Detect which cell encompasses the target text, then output its [x, y] center coordinate. 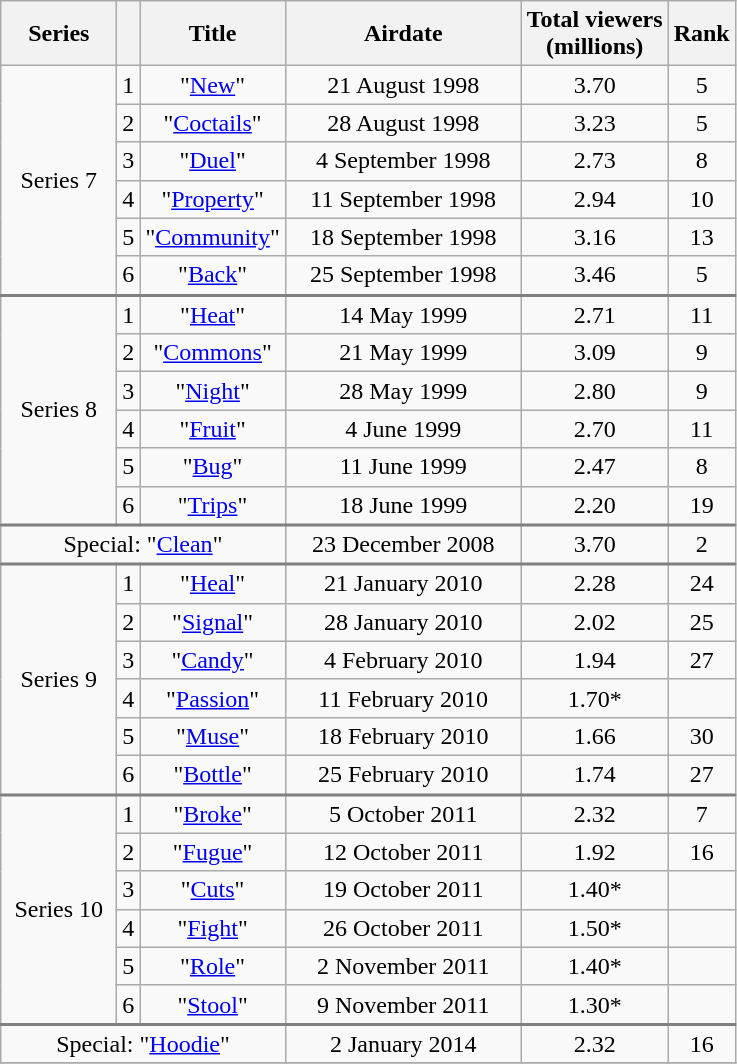
4 June 1999 [403, 429]
13 [702, 237]
Special: "Clean" [143, 545]
2.28 [594, 584]
"Back" [212, 276]
"Fugue" [212, 852]
Series 9 [59, 679]
25 February 2010 [403, 774]
"Broke" [212, 814]
1.66 [594, 736]
2.73 [594, 161]
1.92 [594, 852]
21 January 2010 [403, 584]
2 November 2011 [403, 966]
2.94 [594, 199]
"Candy" [212, 660]
12 October 2011 [403, 852]
11 February 2010 [403, 698]
2.20 [594, 506]
"Heal" [212, 584]
18 September 1998 [403, 237]
"Community" [212, 237]
3.09 [594, 353]
Series 7 [59, 180]
2.70 [594, 429]
2 January 2014 [403, 1044]
2.47 [594, 467]
1.30* [594, 1004]
9 November 2011 [403, 1004]
19 [702, 506]
Title [212, 34]
21 May 1999 [403, 353]
23 December 2008 [403, 545]
"Role" [212, 966]
"Bug" [212, 467]
"Bottle" [212, 774]
4 September 1998 [403, 161]
"Duel" [212, 161]
11 June 1999 [403, 467]
"Night" [212, 391]
18 February 2010 [403, 736]
"New" [212, 85]
Rank [702, 34]
19 October 2011 [403, 890]
2.80 [594, 391]
"Trips" [212, 506]
28 August 1998 [403, 123]
28 May 1999 [403, 391]
"Coctails" [212, 123]
5 October 2011 [403, 814]
3.23 [594, 123]
3.46 [594, 276]
3.16 [594, 237]
28 January 2010 [403, 622]
2.71 [594, 314]
7 [702, 814]
Series 8 [59, 410]
"Cuts" [212, 890]
18 June 1999 [403, 506]
1.74 [594, 774]
24 [702, 584]
"Property" [212, 199]
1.70* [594, 698]
2.02 [594, 622]
"Passion" [212, 698]
"Muse" [212, 736]
30 [702, 736]
"Fruit" [212, 429]
14 May 1999 [403, 314]
11 September 1998 [403, 199]
25 September 1998 [403, 276]
26 October 2011 [403, 928]
21 August 1998 [403, 85]
Total viewers(millions) [594, 34]
"Commons" [212, 353]
"Fight" [212, 928]
4 February 2010 [403, 660]
Series 10 [59, 909]
Airdate [403, 34]
1.94 [594, 660]
25 [702, 622]
1.50* [594, 928]
Special: "Hoodie" [143, 1044]
Series [59, 34]
"Heat" [212, 314]
10 [702, 199]
"Signal" [212, 622]
"Stool" [212, 1004]
